Return (X, Y) of the center of cell containing provided text 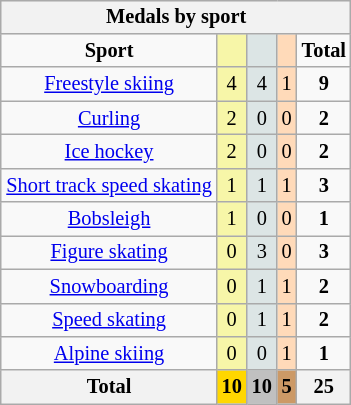
Freestyle skiing (108, 84)
5 (287, 387)
Sport (108, 51)
Ice hockey (108, 152)
Short track speed skating (108, 185)
Bobsleigh (108, 219)
Figure skating (108, 253)
Alpine skiing (108, 354)
9 (324, 84)
Medals by sport (176, 17)
Speed skating (108, 320)
25 (324, 387)
Snowboarding (108, 286)
Curling (108, 118)
